Determine the [x, y] coordinate at the center of the cell enclosing the given text.  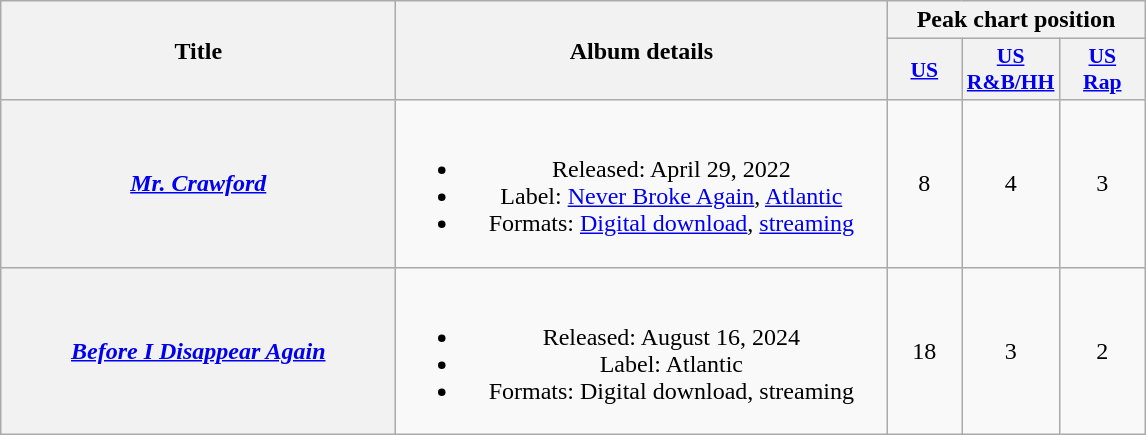
8 [924, 184]
Title [198, 50]
4 [1011, 184]
18 [924, 350]
Mr. Crawford [198, 184]
Album details [642, 50]
USR&B/HH [1011, 70]
Before I Disappear Again [198, 350]
USRap [1102, 70]
Released: April 29, 2022Label: Never Broke Again, AtlanticFormats: Digital download, streaming [642, 184]
US [924, 70]
Released: August 16, 2024Label: AtlanticFormats: Digital download, streaming [642, 350]
2 [1102, 350]
Peak chart position [1016, 20]
